Provide the [X, Y] coordinate of the cell's center where the given text is located.  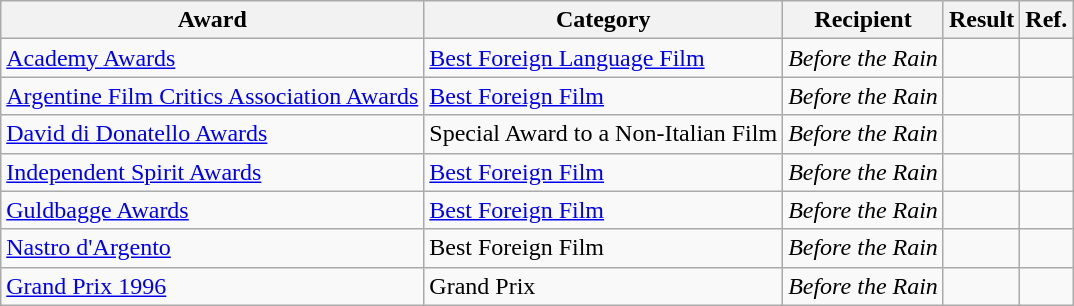
Argentine Film Critics Association Awards [212, 96]
Guldbagge Awards [212, 210]
Category [604, 20]
Best Foreign Language Film [604, 58]
Ref. [1046, 20]
Academy Awards [212, 58]
Grand Prix [604, 286]
Independent Spirit Awards [212, 172]
Grand Prix 1996 [212, 286]
Recipient [864, 20]
Special Award to a Non-Italian Film [604, 134]
Award [212, 20]
David di Donatello Awards [212, 134]
Result [981, 20]
Nastro d'Argento [212, 248]
